Scan for the cell matching the given text and deliver its [X, Y] coordinate at center. 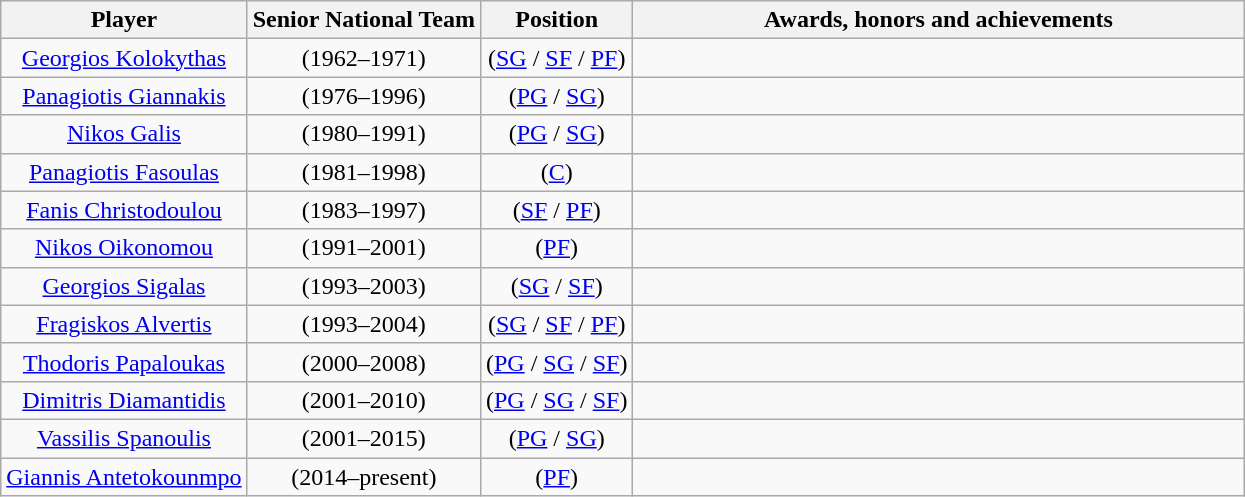
(SF / PF) [556, 210]
Awards, honors and achievements [938, 20]
(2014–present) [364, 477]
Dimitris Diamantidis [124, 400]
Georgios Sigalas [124, 286]
Senior National Team [364, 20]
(1962–1971) [364, 58]
Nikos Galis [124, 134]
Giannis Antetokounmpo [124, 477]
(1981–1998) [364, 172]
Panagiotis Giannakis [124, 96]
(1991–2001) [364, 248]
(1993–2003) [364, 286]
(C) [556, 172]
(SG / SF) [556, 286]
Fanis Christodoulou [124, 210]
(2001–2010) [364, 400]
(1976–1996) [364, 96]
Thodoris Papaloukas [124, 362]
Player [124, 20]
(1980–1991) [364, 134]
Vassilis Spanoulis [124, 438]
Fragiskos Alvertis [124, 324]
(1993–2004) [364, 324]
(1983–1997) [364, 210]
Nikos Oikonomou [124, 248]
(2001–2015) [364, 438]
Position [556, 20]
Panagiotis Fasoulas [124, 172]
(2000–2008) [364, 362]
Georgios Kolokythas [124, 58]
